Provide the [X, Y] coordinate of the cell's center where the given text is located.  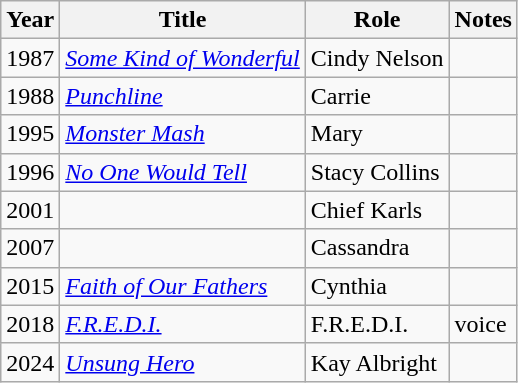
Kay Albright [377, 362]
Punchline [183, 96]
No One Would Tell [183, 172]
Cassandra [377, 248]
Faith of Our Fathers [183, 286]
voice [483, 324]
Year [30, 20]
Notes [483, 20]
2007 [30, 248]
Chief Karls [377, 210]
2018 [30, 324]
Stacy Collins [377, 172]
Mary [377, 134]
Cindy Nelson [377, 58]
Carrie [377, 96]
2024 [30, 362]
Monster Mash [183, 134]
2015 [30, 286]
Some Kind of Wonderful [183, 58]
1988 [30, 96]
1995 [30, 134]
2001 [30, 210]
1987 [30, 58]
Title [183, 20]
1996 [30, 172]
Role [377, 20]
Cynthia [377, 286]
Unsung Hero [183, 362]
